Extract the (X, Y) coordinate from the center of the cell holding the provided text.  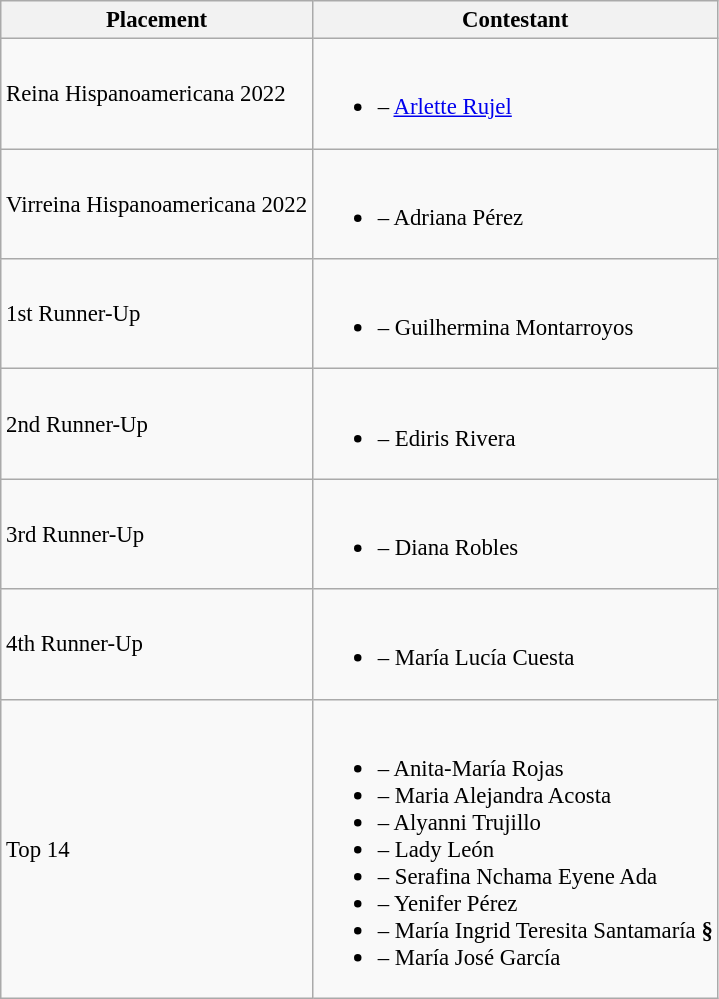
Reina Hispanoamericana 2022 (157, 94)
4th Runner-Up (157, 644)
Contestant (515, 20)
1st Runner-Up (157, 314)
2nd Runner-Up (157, 424)
– Guilhermina Montarroyos (515, 314)
– Arlette Rujel (515, 94)
Top 14 (157, 848)
– Adriana Pérez (515, 204)
– Diana Robles (515, 534)
– María Lucía Cuesta (515, 644)
3rd Runner-Up (157, 534)
Virreina Hispanoamericana 2022 (157, 204)
Placement (157, 20)
– Ediris Rivera (515, 424)
